Pinpoint the cell where the given text exists, returning its [x, y] midpoint coordinate. 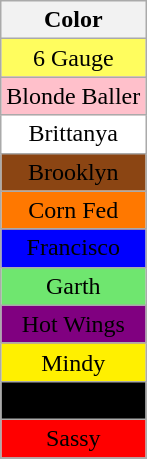
Brooklyn [74, 172]
Brittanya [74, 134]
Punisher [74, 400]
6 Gauge [74, 58]
Hot Wings [74, 324]
Francisco [74, 248]
Garth [74, 286]
Color [74, 20]
Corn Fed [74, 210]
Mindy [74, 362]
Blonde Baller [74, 96]
Sassy [74, 438]
